Return [x, y] of the center of cell containing provided text 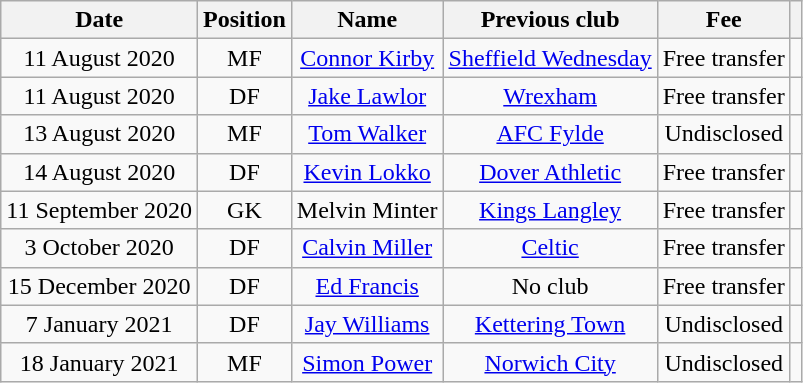
No club [550, 286]
Fee [724, 20]
Ed Francis [367, 286]
14 August 2020 [100, 172]
Dover Athletic [550, 172]
Wrexham [550, 96]
3 October 2020 [100, 248]
Simon Power [367, 362]
Kettering Town [550, 324]
Melvin Minter [367, 210]
Sheffield Wednesday [550, 58]
Date [100, 20]
Tom Walker [367, 134]
7 January 2021 [100, 324]
Kings Langley [550, 210]
GK [245, 210]
Norwich City [550, 362]
Jake Lawlor [367, 96]
Connor Kirby [367, 58]
15 December 2020 [100, 286]
Celtic [550, 248]
Name [367, 20]
Calvin Miller [367, 248]
Kevin Lokko [367, 172]
13 August 2020 [100, 134]
AFC Fylde [550, 134]
Jay Williams [367, 324]
18 January 2021 [100, 362]
11 September 2020 [100, 210]
Position [245, 20]
Previous club [550, 20]
